Return [x, y] of the center of cell containing provided text 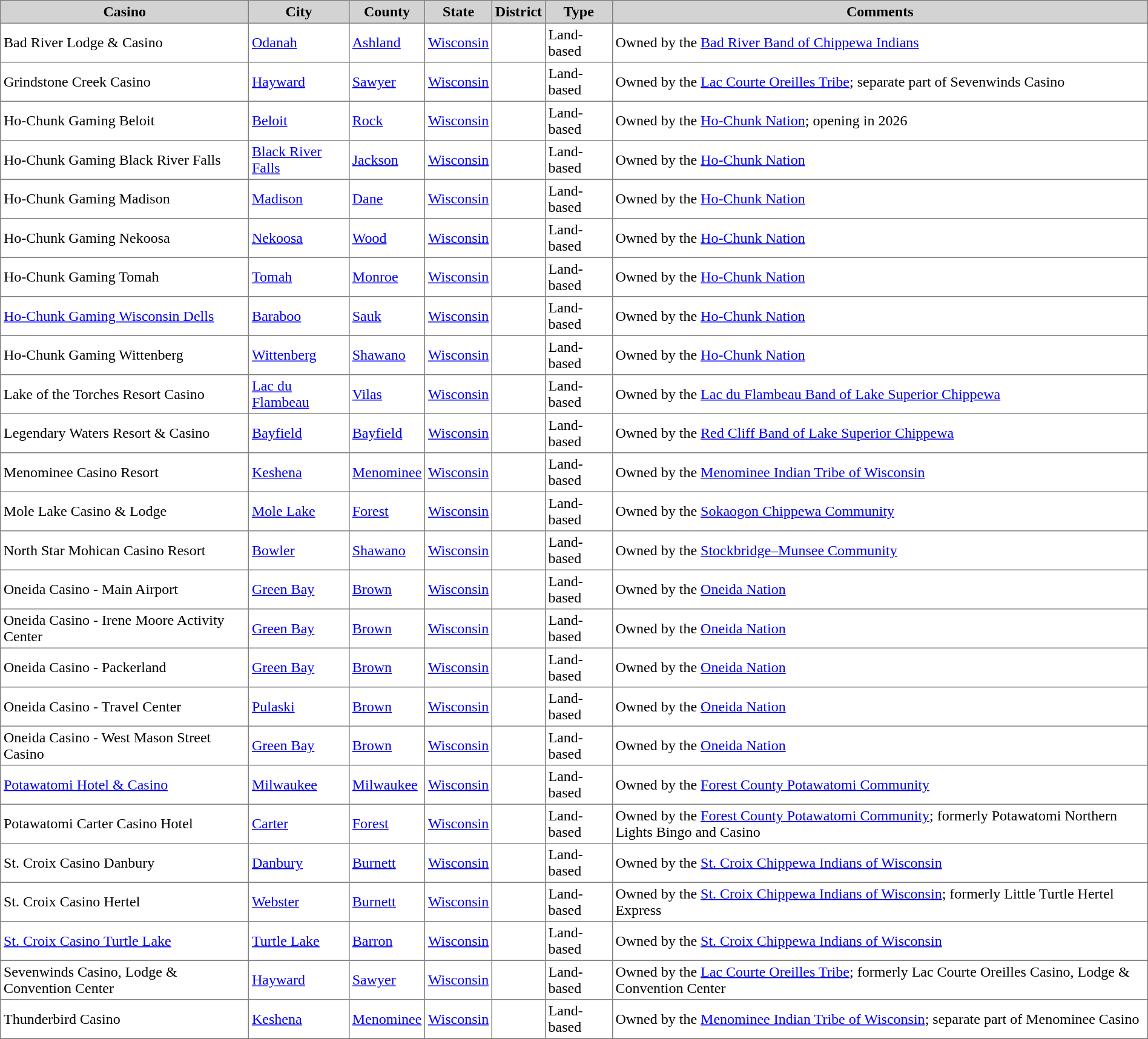
Comments [880, 12]
Tomah [299, 277]
Owned by the Bad River Band of Chippewa Indians [880, 42]
Mole Lake [299, 511]
Carter [299, 823]
Danbury [299, 863]
Owned by the Lac Courte Oreilles Tribe; separate part of Sevenwinds Casino [880, 82]
Webster [299, 902]
Oneida Casino - Main Airport [125, 589]
Owned by the Menominee Indian Tribe of Wisconsin [880, 472]
Mole Lake Casino & Lodge [125, 511]
Owned by the Lac du Flambeau Band of Lake Superior Chippewa [880, 394]
Lake of the Torches Resort Casino [125, 394]
Casino [125, 12]
Wood [386, 238]
Dane [386, 199]
Oneida Casino - Travel Center [125, 707]
Sauk [386, 316]
Ho-Chunk Gaming Beloit [125, 120]
St. Croix Casino Turtle Lake [125, 941]
Lac du Flambeau [299, 394]
Menominee Casino Resort [125, 472]
Ho-Chunk Gaming Black River Falls [125, 160]
Legendary Waters Resort & Casino [125, 433]
North Star Mohican Casino Resort [125, 550]
Ho-Chunk Gaming Wittenberg [125, 355]
Rock [386, 120]
Jackson [386, 160]
Owned by the Menominee Indian Tribe of Wisconsin; separate part of Menominee Casino [880, 1019]
Potawatomi Hotel & Casino [125, 785]
Bad River Lodge & Casino [125, 42]
City [299, 12]
District [518, 12]
Oneida Casino - Irene Moore Activity Center [125, 628]
County [386, 12]
Thunderbird Casino [125, 1019]
Ho-Chunk Gaming Tomah [125, 277]
Barron [386, 941]
Potawatomi Carter Casino Hotel [125, 823]
Sevenwinds Casino, Lodge & Convention Center [125, 980]
St. Croix Casino Danbury [125, 863]
Owned by the Ho-Chunk Nation; opening in 2026 [880, 120]
St. Croix Casino Hertel [125, 902]
Black River Falls [299, 160]
Owned by the Sokaogon Chippewa Community [880, 511]
State [459, 12]
Vilas [386, 394]
Madison [299, 199]
Odanah [299, 42]
Beloit [299, 120]
Ho-Chunk Gaming Madison [125, 199]
Oneida Casino - Packerland [125, 667]
Wittenberg [299, 355]
Ho-Chunk Gaming Nekoosa [125, 238]
Owned by the Forest County Potawatomi Community [880, 785]
Pulaski [299, 707]
Type [579, 12]
Bowler [299, 550]
Owned by the St. Croix Chippewa Indians of Wisconsin; formerly Little Turtle Hertel Express [880, 902]
Owned by the Stockbridge–Munsee Community [880, 550]
Baraboo [299, 316]
Ashland [386, 42]
Owned by the Lac Courte Oreilles Tribe; formerly Lac Courte Oreilles Casino, Lodge & Convention Center [880, 980]
Owned by the Forest County Potawatomi Community; formerly Potawatomi Northern Lights Bingo and Casino [880, 823]
Turtle Lake [299, 941]
Monroe [386, 277]
Oneida Casino - West Mason Street Casino [125, 745]
Owned by the Red Cliff Band of Lake Superior Chippewa [880, 433]
Grindstone Creek Casino [125, 82]
Ho-Chunk Gaming Wisconsin Dells [125, 316]
Nekoosa [299, 238]
